Identify which cell holds the provided text, then report its (X, Y) central coordinate. 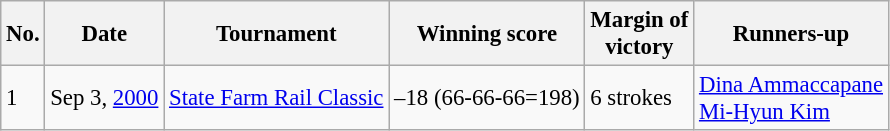
Sep 3, 2000 (104, 98)
–18 (66-66-66=198) (487, 98)
Runners-up (792, 34)
No. (23, 34)
Winning score (487, 34)
6 strokes (640, 98)
Margin ofvictory (640, 34)
State Farm Rail Classic (276, 98)
1 (23, 98)
Tournament (276, 34)
Date (104, 34)
Dina Ammaccapane Mi-Hyun Kim (792, 98)
